Find where the given text appears and provide that cell's center as (X, Y) coordinate. 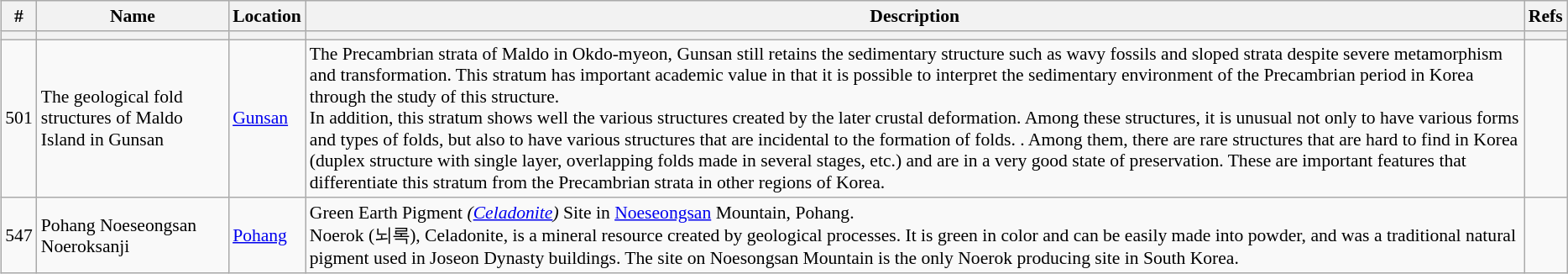
Pohang Noeseongsan Noeroksanji (133, 236)
547 (18, 236)
Gunsan (267, 119)
Description (915, 16)
The geological fold structures of Maldo Island in Gunsan (133, 119)
Name (133, 16)
Pohang (267, 236)
Refs (1546, 16)
# (18, 16)
Location (267, 16)
501 (18, 119)
